Find where the given text appears and provide that cell's center as (X, Y) coordinate. 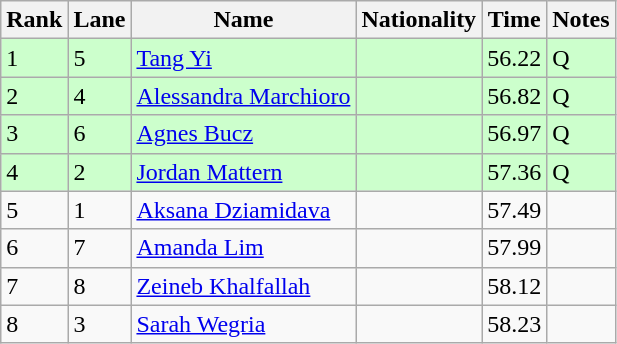
57.36 (514, 172)
56.97 (514, 134)
Rank (34, 20)
Aksana Dziamidava (244, 210)
Jordan Mattern (244, 172)
Agnes Bucz (244, 134)
56.22 (514, 58)
58.23 (514, 324)
Zeineb Khalfallah (244, 286)
57.99 (514, 248)
Time (514, 20)
Tang Yi (244, 58)
Sarah Wegria (244, 324)
Notes (581, 20)
Name (244, 20)
56.82 (514, 96)
Amanda Lim (244, 248)
58.12 (514, 286)
Lane (100, 20)
57.49 (514, 210)
Nationality (419, 20)
Alessandra Marchioro (244, 96)
